Find where the given text appears and provide that cell's center as [x, y] coordinate. 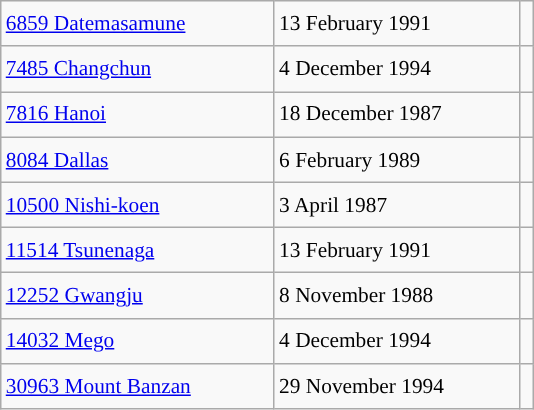
30963 Mount Banzan [138, 386]
6859 Datemasamune [138, 24]
14032 Mego [138, 340]
3 April 1987 [396, 204]
18 December 1987 [396, 114]
10500 Nishi-koen [138, 204]
7485 Changchun [138, 68]
11514 Tsunenaga [138, 250]
12252 Gwangju [138, 296]
6 February 1989 [396, 160]
7816 Hanoi [138, 114]
8084 Dallas [138, 160]
8 November 1988 [396, 296]
29 November 1994 [396, 386]
